Locate the cell with the specified text and output its [X, Y] center coordinate. 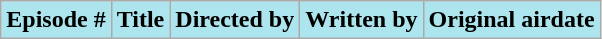
Directed by [235, 20]
Title [140, 20]
Original airdate [512, 20]
Written by [362, 20]
Episode # [56, 20]
